Detect which cell encompasses the target text, then output its [x, y] center coordinate. 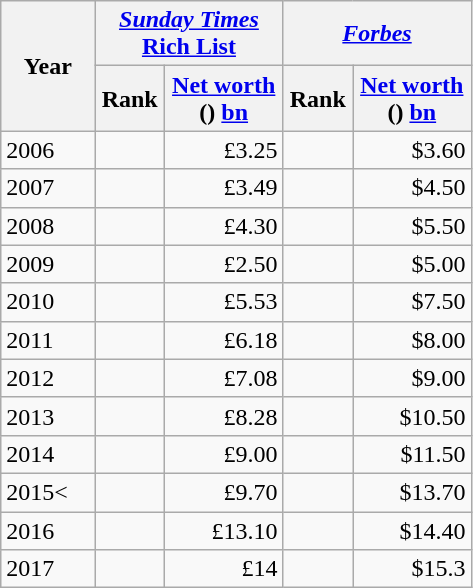
2010 [48, 302]
£6.18 [224, 340]
2013 [48, 416]
$5.00 [412, 264]
2017 [48, 569]
£3.25 [224, 150]
$9.00 [412, 378]
£14 [224, 569]
£8.28 [224, 416]
£9.70 [224, 492]
2009 [48, 264]
$13.70 [412, 492]
$10.50 [412, 416]
$15.3 [412, 569]
$8.00 [412, 340]
Forbes [377, 34]
Year [48, 66]
£3.49 [224, 188]
2008 [48, 226]
£13.10 [224, 531]
£4.30 [224, 226]
$3.60 [412, 150]
2015< [48, 492]
£2.50 [224, 264]
2016 [48, 531]
2007 [48, 188]
£7.08 [224, 378]
$7.50 [412, 302]
$5.50 [412, 226]
$14.40 [412, 531]
£5.53 [224, 302]
$11.50 [412, 454]
£9.00 [224, 454]
2014 [48, 454]
2012 [48, 378]
2011 [48, 340]
2006 [48, 150]
Sunday TimesRich List [189, 34]
$4.50 [412, 188]
